Determine the [x, y] coordinate at the center of the cell enclosing the given text.  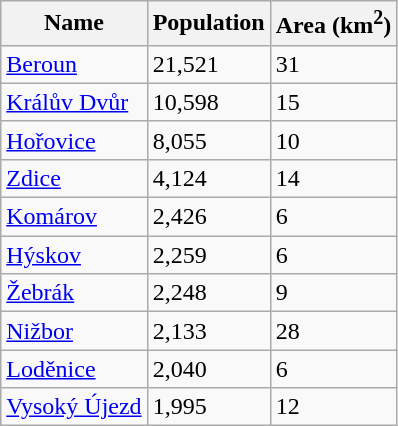
Vysoký Újezd [74, 407]
2,133 [208, 331]
Zdice [74, 178]
4,124 [208, 178]
28 [334, 331]
2,040 [208, 369]
21,521 [208, 64]
14 [334, 178]
15 [334, 102]
2,248 [208, 293]
1,995 [208, 407]
10 [334, 140]
10,598 [208, 102]
Population [208, 24]
Area (km2) [334, 24]
2,426 [208, 217]
2,259 [208, 255]
Hýskov [74, 255]
Nižbor [74, 331]
9 [334, 293]
Hořovice [74, 140]
Komárov [74, 217]
Žebrák [74, 293]
Name [74, 24]
31 [334, 64]
8,055 [208, 140]
Králův Dvůr [74, 102]
12 [334, 407]
Beroun [74, 64]
Loděnice [74, 369]
